Scan for the cell matching the given text and deliver its (x, y) coordinate at center. 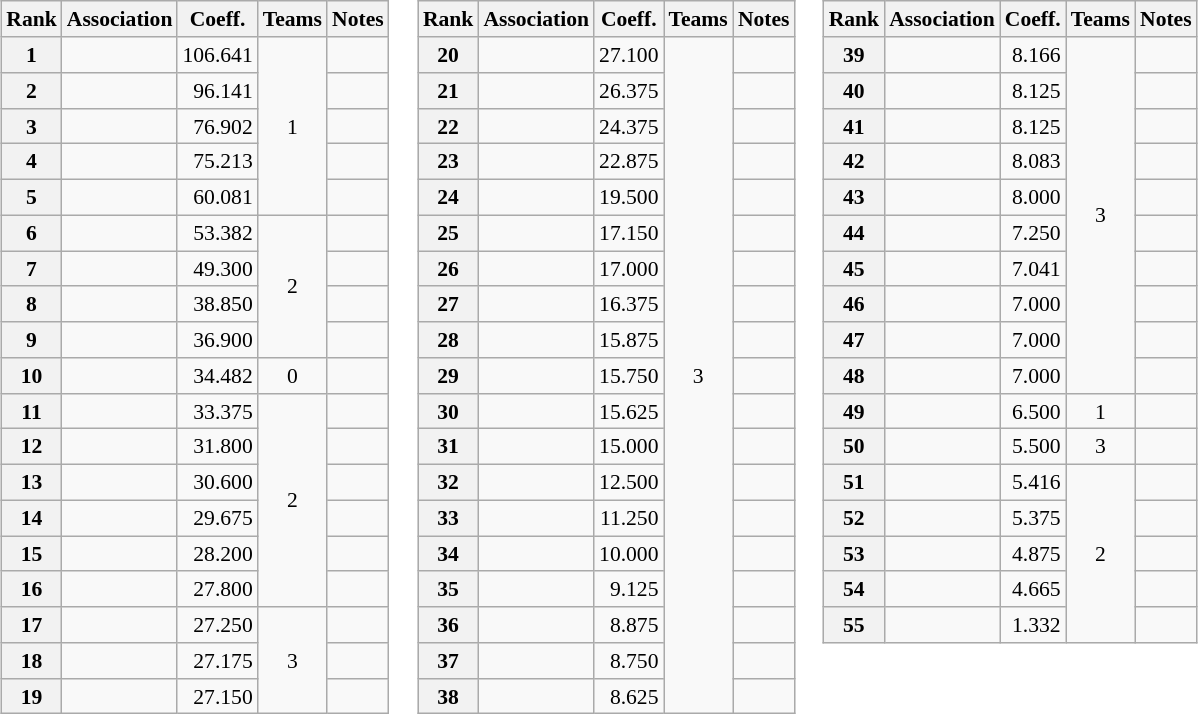
41 (854, 126)
36.900 (217, 340)
11.250 (628, 518)
30 (448, 411)
27.175 (217, 661)
15.625 (628, 411)
35 (448, 589)
22.875 (628, 162)
8.750 (628, 661)
26 (448, 269)
14 (32, 518)
55 (854, 625)
29.675 (217, 518)
30.600 (217, 482)
53.382 (217, 233)
17.150 (628, 233)
27.150 (217, 696)
8.083 (1033, 162)
37 (448, 661)
10.000 (628, 554)
26.375 (628, 91)
13 (32, 482)
9.125 (628, 589)
22 (448, 126)
6 (32, 233)
15.875 (628, 340)
17.000 (628, 269)
40 (854, 91)
50 (854, 447)
24 (448, 197)
12 (32, 447)
33 (448, 518)
7.250 (1033, 233)
49.300 (217, 269)
27.250 (217, 625)
21 (448, 91)
5.416 (1033, 482)
7 (32, 269)
19.500 (628, 197)
8 (32, 304)
16.375 (628, 304)
48 (854, 376)
8.625 (628, 696)
11 (32, 411)
4 (32, 162)
15.000 (628, 447)
75.213 (217, 162)
96.141 (217, 91)
8.166 (1033, 55)
5.500 (1033, 447)
54 (854, 589)
4.875 (1033, 554)
7.041 (1033, 269)
38 (448, 696)
32 (448, 482)
23 (448, 162)
9 (32, 340)
106.641 (217, 55)
27.800 (217, 589)
25 (448, 233)
33.375 (217, 411)
36 (448, 625)
49 (854, 411)
8.875 (628, 625)
76.902 (217, 126)
42 (854, 162)
27.100 (628, 55)
12.500 (628, 482)
0 (292, 376)
17 (32, 625)
16 (32, 589)
6.500 (1033, 411)
38.850 (217, 304)
4.665 (1033, 589)
51 (854, 482)
34.482 (217, 376)
31 (448, 447)
29 (448, 376)
46 (854, 304)
20 (448, 55)
39 (854, 55)
5 (32, 197)
53 (854, 554)
10 (32, 376)
31.800 (217, 447)
18 (32, 661)
28.200 (217, 554)
15.750 (628, 376)
8.000 (1033, 197)
52 (854, 518)
28 (448, 340)
47 (854, 340)
15 (32, 554)
44 (854, 233)
1.332 (1033, 625)
5.375 (1033, 518)
24.375 (628, 126)
45 (854, 269)
60.081 (217, 197)
27 (448, 304)
34 (448, 554)
19 (32, 696)
43 (854, 197)
